Return [X, Y] of the center of cell containing provided text 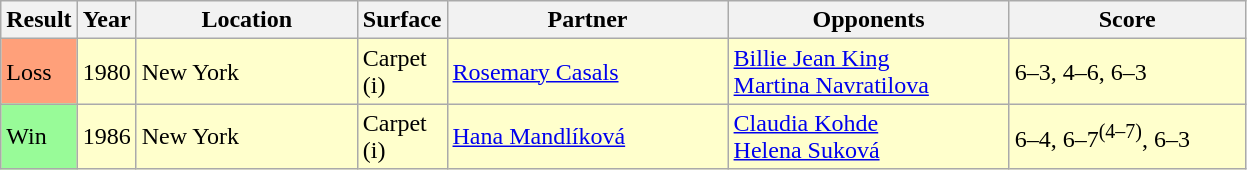
Score [1127, 20]
6–4, 6–7(4–7), 6–3 [1127, 136]
Opponents [868, 20]
Result [39, 20]
Billie Jean King Martina Navratilova [868, 72]
1986 [106, 136]
1980 [106, 72]
Year [106, 20]
Loss [39, 72]
Surface [402, 20]
Hana Mandlíková [588, 136]
Location [246, 20]
6–3, 4–6, 6–3 [1127, 72]
Partner [588, 20]
Win [39, 136]
Claudia Kohde Helena Suková [868, 136]
Rosemary Casals [588, 72]
